Return the [X, Y] coordinate for the center point of the cell that contains the specified text.  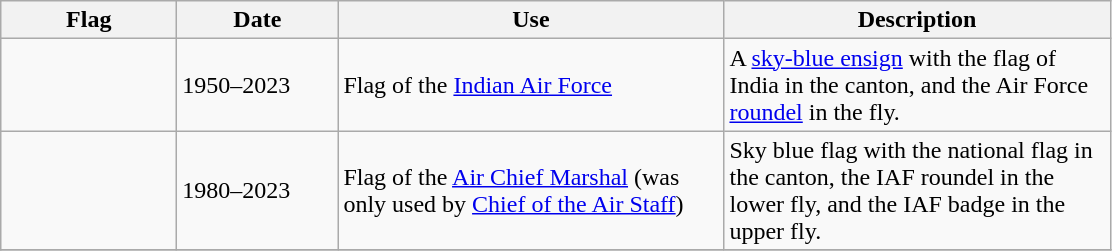
Flag [89, 20]
A sky-blue ensign with the flag of India in the canton, and the Air Force roundel in the fly. [917, 85]
1950–2023 [258, 85]
Description [917, 20]
1980–2023 [258, 190]
Flag of the Air Chief Marshal (was only used by Chief of the Air Staff) [531, 190]
Use [531, 20]
Flag of the Indian Air Force [531, 85]
Sky blue flag with the national flag in the canton, the IAF roundel in the lower fly, and the IAF badge in the upper fly. [917, 190]
Date [258, 20]
